Scan for the cell matching the given text and deliver its (x, y) coordinate at center. 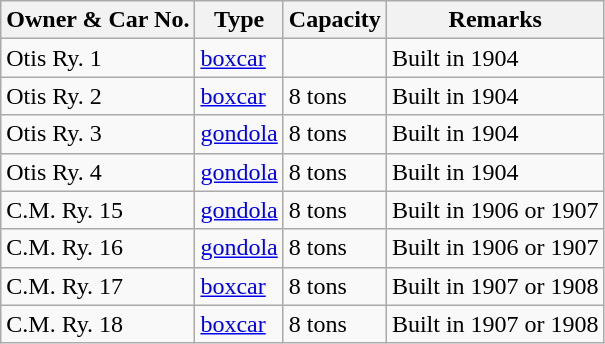
Otis Ry. 2 (98, 96)
Remarks (495, 20)
Owner & Car No. (98, 20)
Capacity (334, 20)
Otis Ry. 3 (98, 134)
Otis Ry. 1 (98, 58)
C.M. Ry. 17 (98, 286)
C.M. Ry. 16 (98, 248)
Otis Ry. 4 (98, 172)
C.M. Ry. 15 (98, 210)
C.M. Ry. 18 (98, 324)
Type (239, 20)
